Find where the given text appears and provide that cell's center as [X, Y] coordinate. 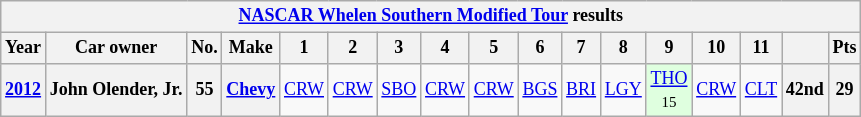
Year [24, 48]
3 [399, 48]
NASCAR Whelen Southern Modified Tour results [431, 16]
42nd [806, 90]
John Olender, Jr. [116, 90]
10 [716, 48]
BGS [540, 90]
4 [446, 48]
8 [623, 48]
11 [760, 48]
6 [540, 48]
Car owner [116, 48]
BRI [582, 90]
SBO [399, 90]
9 [669, 48]
5 [494, 48]
THO15 [669, 90]
55 [204, 90]
Chevy [251, 90]
1 [304, 48]
7 [582, 48]
CLT [760, 90]
29 [844, 90]
2 [352, 48]
LGY [623, 90]
Make [251, 48]
No. [204, 48]
2012 [24, 90]
Pts [844, 48]
